Find where the given text appears and provide that cell's center as (x, y) coordinate. 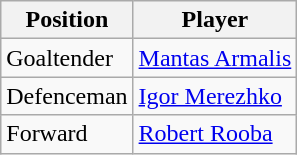
Igor Merezhko (215, 96)
Mantas Armalis (215, 58)
Robert Rooba (215, 134)
Forward (67, 134)
Defenceman (67, 96)
Position (67, 20)
Player (215, 20)
Goaltender (67, 58)
